From the cell containing the given text, extract its center point as (X, Y) coordinate. 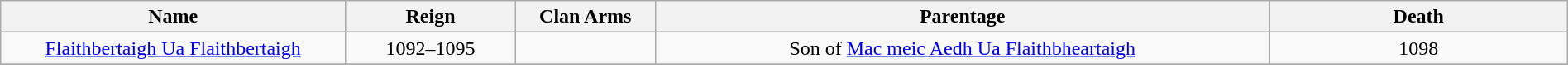
Death (1418, 17)
Reign (431, 17)
Flaithbertaigh Ua Flaithbertaigh (174, 48)
Parentage (963, 17)
1092–1095 (431, 48)
1098 (1418, 48)
Clan Arms (586, 17)
Son of Mac meic Aedh Ua Flaithbheartaigh (963, 48)
Name (174, 17)
